Extract the [X, Y] coordinate from the center of the cell holding the provided text.  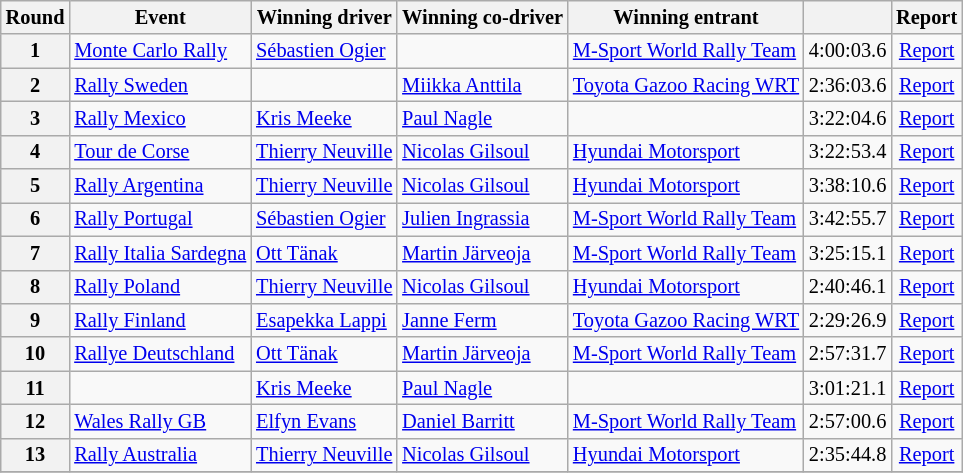
11 [36, 388]
5 [36, 186]
Rally Italia Sardegna [160, 253]
Elfyn Evans [324, 421]
Wales Rally GB [160, 421]
Rally Portugal [160, 219]
3:25:15.1 [848, 253]
2 [36, 85]
7 [36, 253]
3 [36, 118]
12 [36, 421]
Rally Finland [160, 320]
3:01:21.1 [848, 388]
Julien Ingrassia [482, 219]
6 [36, 219]
4 [36, 152]
Miikka Anttila [482, 85]
3:38:10.6 [848, 186]
Rally Poland [160, 287]
13 [36, 455]
2:57:31.7 [848, 354]
9 [36, 320]
Esapekka Lappi [324, 320]
Rally Mexico [160, 118]
Janne Ferm [482, 320]
2:35:44.8 [848, 455]
Tour de Corse [160, 152]
Round [36, 17]
4:00:03.6 [848, 51]
8 [36, 287]
Rally Argentina [160, 186]
Winning co-driver [482, 17]
Rallye Deutschland [160, 354]
3:22:04.6 [848, 118]
Rally Sweden [160, 85]
Event [160, 17]
1 [36, 51]
2:57:00.6 [848, 421]
3:22:53.4 [848, 152]
Winning entrant [686, 17]
2:29:26.9 [848, 320]
Rally Australia [160, 455]
10 [36, 354]
3:42:55.7 [848, 219]
Daniel Barritt [482, 421]
2:40:46.1 [848, 287]
2:36:03.6 [848, 85]
Monte Carlo Rally [160, 51]
Winning driver [324, 17]
